Return (X, Y) of the center of cell containing provided text 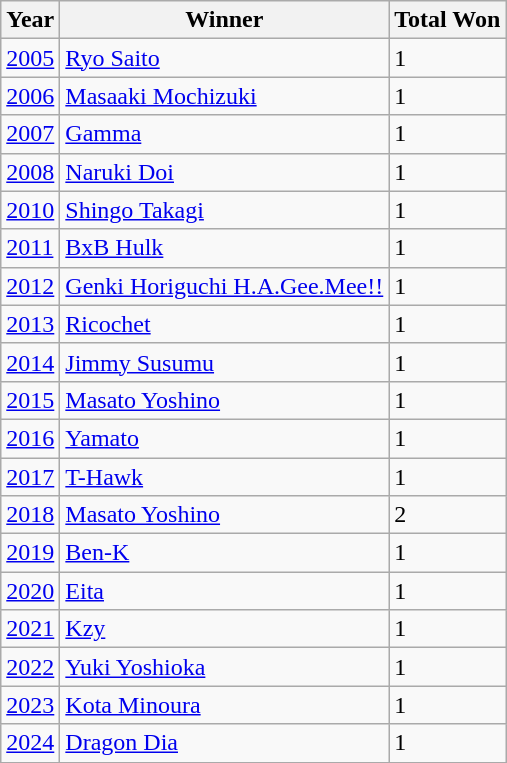
2021 (30, 629)
2007 (30, 134)
2022 (30, 667)
Total Won (448, 20)
2024 (30, 743)
2 (448, 515)
T-Hawk (224, 477)
2023 (30, 705)
Shingo Takagi (224, 210)
2016 (30, 438)
Yuki Yoshioka (224, 667)
2014 (30, 362)
BxB Hulk (224, 248)
2008 (30, 172)
Ricochet (224, 324)
Eita (224, 591)
Ben-K (224, 553)
Jimmy Susumu (224, 362)
2011 (30, 248)
Naruki Doi (224, 172)
Kota Minoura (224, 705)
2006 (30, 96)
Dragon Dia (224, 743)
2013 (30, 324)
2012 (30, 286)
Winner (224, 20)
2019 (30, 553)
Kzy (224, 629)
Yamato (224, 438)
Ryo Saito (224, 58)
2020 (30, 591)
Genki Horiguchi H.A.Gee.Mee!! (224, 286)
Year (30, 20)
2010 (30, 210)
2017 (30, 477)
2015 (30, 400)
2018 (30, 515)
Masaaki Mochizuki (224, 96)
2005 (30, 58)
Gamma (224, 134)
